Search for the cell housing the specified text and yield its [X, Y] center coordinate. 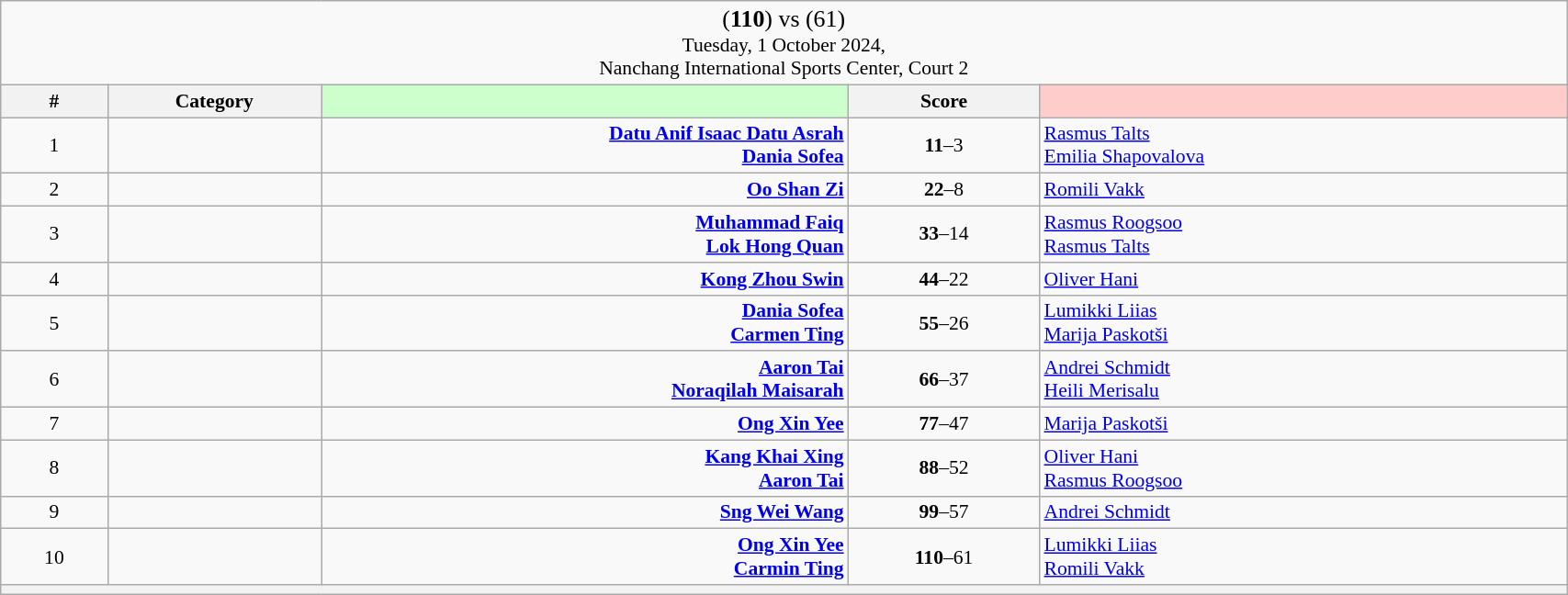
44–22 [944, 279]
5 [54, 323]
2 [54, 190]
11–3 [944, 145]
99–57 [944, 512]
66–37 [944, 380]
55–26 [944, 323]
77–47 [944, 424]
6 [54, 380]
88–52 [944, 468]
Kong Zhou Swin [585, 279]
Marija Paskotši [1303, 424]
Lumikki Liias Marija Paskotši [1303, 323]
33–14 [944, 235]
4 [54, 279]
8 [54, 468]
Ong Xin Yee Carmin Ting [585, 556]
110–61 [944, 556]
Rasmus Talts Emilia Shapovalova [1303, 145]
Score [944, 101]
1 [54, 145]
3 [54, 235]
Ong Xin Yee [585, 424]
9 [54, 512]
Category [215, 101]
Kang Khai Xing Aaron Tai [585, 468]
Andrei Schmidt [1303, 512]
Sng Wei Wang [585, 512]
Rasmus Roogsoo Rasmus Talts [1303, 235]
Oliver Hani [1303, 279]
Oo Shan Zi [585, 190]
Romili Vakk [1303, 190]
Andrei Schmidt Heili Merisalu [1303, 380]
Lumikki Liias Romili Vakk [1303, 556]
# [54, 101]
Oliver Hani Rasmus Roogsoo [1303, 468]
Datu Anif Isaac Datu Asrah Dania Sofea [585, 145]
22–8 [944, 190]
Muhammad Faiq Lok Hong Quan [585, 235]
Dania Sofea Carmen Ting [585, 323]
10 [54, 556]
Aaron Tai Noraqilah Maisarah [585, 380]
(110) vs (61)Tuesday, 1 October 2024, Nanchang International Sports Center, Court 2 [784, 42]
7 [54, 424]
